Scan for the cell matching the given text and deliver its (X, Y) coordinate at center. 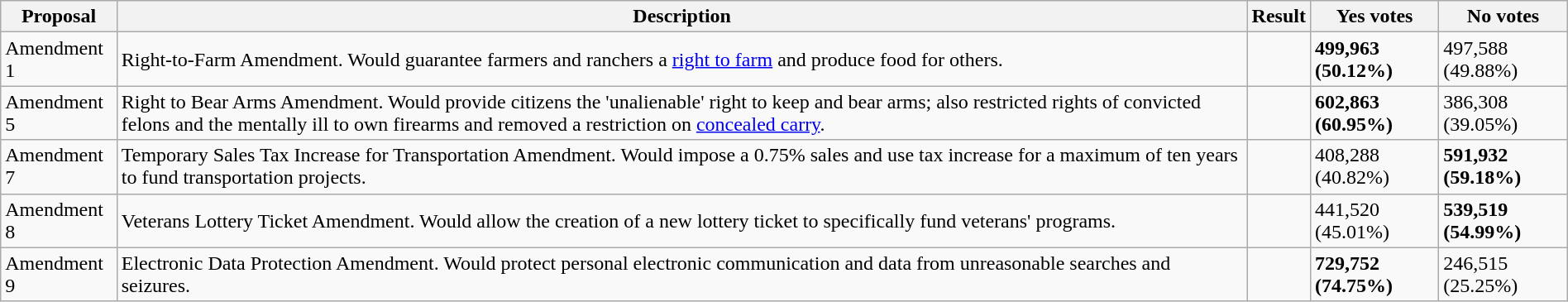
539,519 (54.99%) (1503, 220)
729,752 (74.75%) (1374, 275)
499,963 (50.12%) (1374, 60)
497,588 (49.88%) (1503, 60)
Amendment 7 (59, 167)
Proposal (59, 17)
Amendment 1 (59, 60)
Description (681, 17)
386,308 (39.05%) (1503, 113)
Right-to-Farm Amendment. Would guarantee farmers and ranchers a right to farm and produce food for others. (681, 60)
602,863 (60.95%) (1374, 113)
246,515 (25.25%) (1503, 275)
408,288 (40.82%) (1374, 167)
Yes votes (1374, 17)
Amendment 5 (59, 113)
No votes (1503, 17)
Result (1279, 17)
Veterans Lottery Ticket Amendment. Would allow the creation of a new lottery ticket to specifically fund veterans' programs. (681, 220)
Electronic Data Protection Amendment. Would protect personal electronic communication and data from unreasonable searches and seizures. (681, 275)
591,932 (59.18%) (1503, 167)
Amendment 8 (59, 220)
Amendment 9 (59, 275)
441,520 (45.01%) (1374, 220)
